Identify which cell holds the provided text, then report its (x, y) central coordinate. 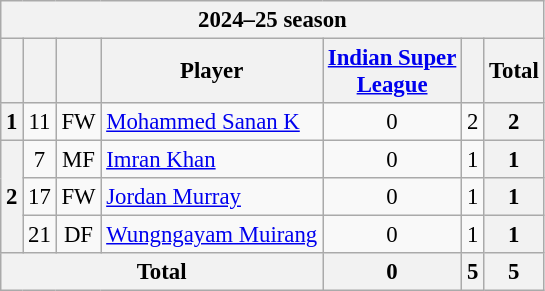
MF (78, 160)
17 (40, 197)
Total (514, 72)
DF (78, 235)
21 (40, 235)
2024–25 season (272, 20)
Wungngayam Muirang (212, 235)
Jordan Murray (212, 197)
Indian SuperLeague (392, 72)
7 (40, 160)
Mohammed Sanan K (212, 122)
Imran Khan (212, 160)
Player (212, 72)
11 (40, 122)
